Capture the cell that displays the provided text and extract its (x, y) central coordinate. 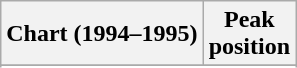
Peakposition (249, 34)
Chart (1994–1995) (102, 34)
